Output the (X, Y) coordinate of the center of the cell containing the given text.  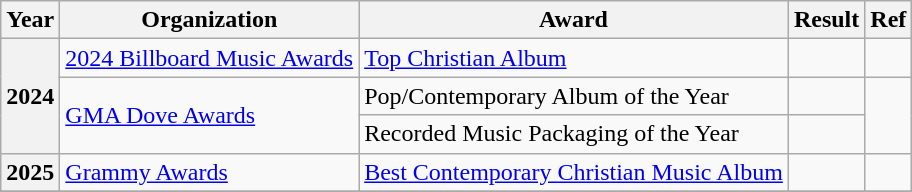
Recorded Music Packaging of the Year (574, 134)
Organization (210, 20)
Result (826, 20)
Grammy Awards (210, 172)
2024 Billboard Music Awards (210, 58)
Award (574, 20)
Top Christian Album (574, 58)
Ref (888, 20)
2025 (30, 172)
Best Contemporary Christian Music Album (574, 172)
2024 (30, 96)
Year (30, 20)
GMA Dove Awards (210, 115)
Pop/Contemporary Album of the Year (574, 96)
